From the cell containing the given text, extract its center point as [X, Y] coordinate. 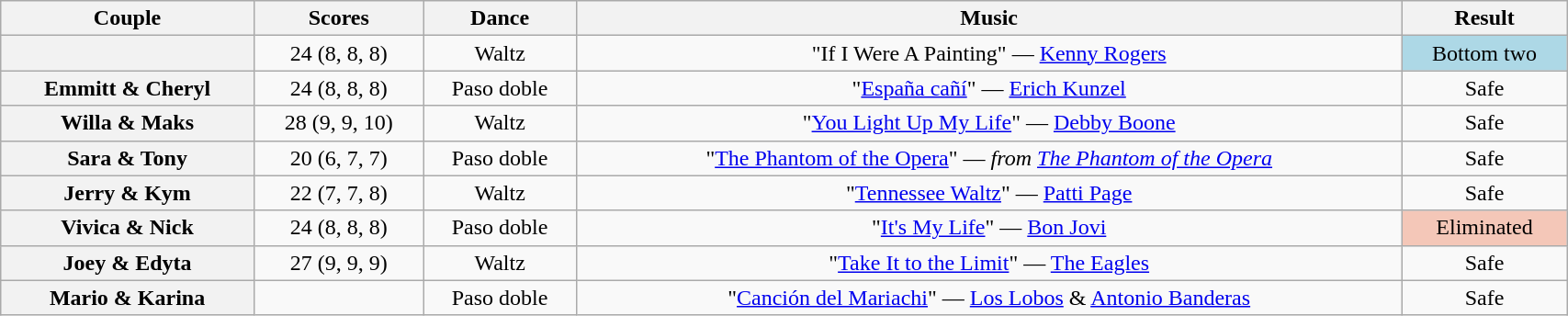
Scores [338, 18]
Dance [500, 18]
"Take It to the Limit" — The Eagles [988, 263]
"The Phantom of the Opera" — from The Phantom of the Opera [988, 158]
"Tennessee Waltz" — Patti Page [988, 193]
Sara & Tony [128, 158]
28 (9, 9, 10) [338, 123]
Eliminated [1484, 228]
Bottom two [1484, 53]
Mario & Karina [128, 298]
"Canción del Mariachi" — Los Lobos & Antonio Banderas [988, 298]
"You Light Up My Life" — Debby Boone [988, 123]
Emmitt & Cheryl [128, 88]
Jerry & Kym [128, 193]
Result [1484, 18]
22 (7, 7, 8) [338, 193]
"España cañí" — Erich Kunzel [988, 88]
Music [988, 18]
20 (6, 7, 7) [338, 158]
Vivica & Nick [128, 228]
"It's My Life" — Bon Jovi [988, 228]
Willa & Maks [128, 123]
Joey & Edyta [128, 263]
Couple [128, 18]
"If I Were A Painting" — Kenny Rogers [988, 53]
27 (9, 9, 9) [338, 263]
